Return (X, Y) of the center of cell containing provided text 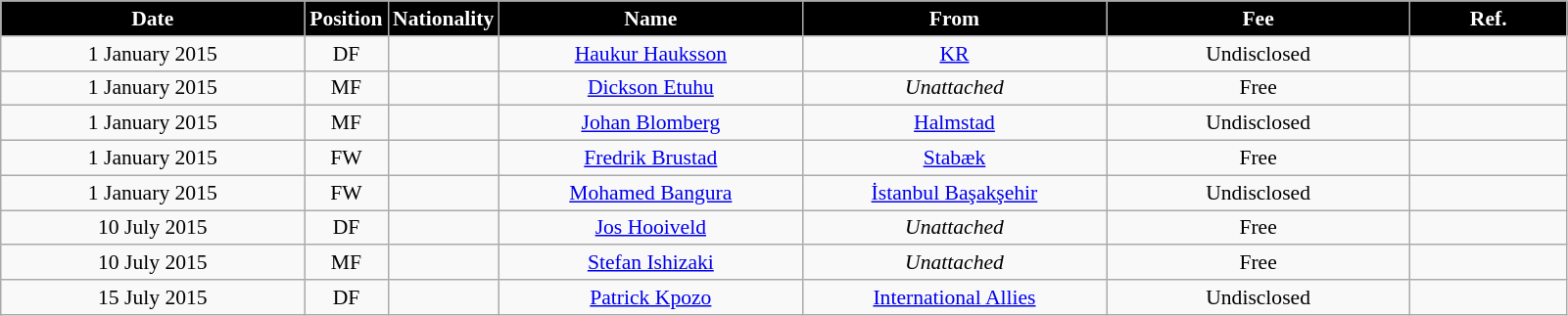
Fee (1259, 19)
Patrick Kpozo (650, 297)
Dickson Etuhu (650, 88)
Haukur Hauksson (650, 54)
Position (347, 19)
Stefan Ishizaki (650, 263)
Ref. (1489, 19)
Stabæk (954, 158)
International Allies (954, 297)
Date (153, 19)
Fredrik Brustad (650, 158)
From (954, 19)
Johan Blomberg (650, 123)
Nationality (443, 19)
İstanbul Başakşehir (954, 193)
15 July 2015 (153, 297)
Halmstad (954, 123)
Jos Hooiveld (650, 228)
Name (650, 19)
KR (954, 54)
Mohamed Bangura (650, 193)
